Output the (x, y) coordinate of the center of the cell containing the given text.  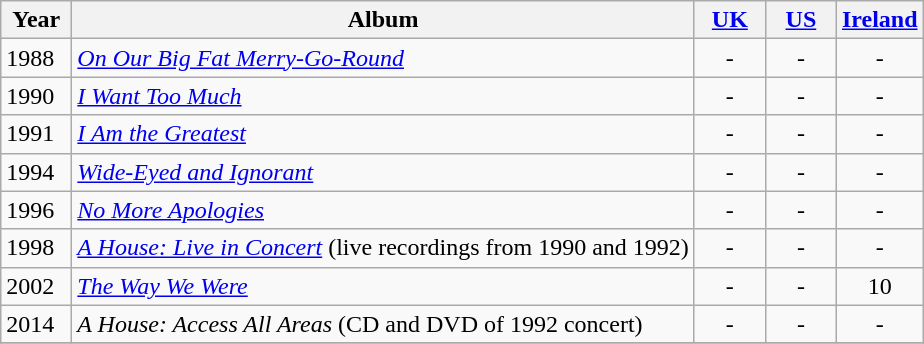
I Want Too Much (383, 96)
1990 (36, 96)
No More Apologies (383, 210)
A House: Access All Areas (CD and DVD of 1992 concert) (383, 324)
1998 (36, 248)
2014 (36, 324)
US (800, 20)
1991 (36, 134)
Ireland (880, 20)
1996 (36, 210)
On Our Big Fat Merry-Go-Round (383, 58)
2002 (36, 286)
1988 (36, 58)
Year (36, 20)
A House: Live in Concert (live recordings from 1990 and 1992) (383, 248)
1994 (36, 172)
Wide-Eyed and Ignorant (383, 172)
UK (730, 20)
I Am the Greatest (383, 134)
Album (383, 20)
The Way We Were (383, 286)
10 (880, 286)
